Return (X, Y) of the center of cell containing provided text 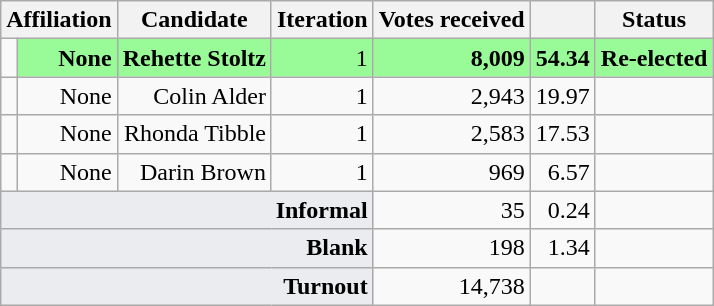
Turnout (187, 286)
Darin Brown (194, 172)
2,583 (452, 134)
Re-elected (654, 58)
Informal (187, 210)
1.34 (562, 248)
Blank (187, 248)
Votes received (452, 20)
54.34 (562, 58)
6.57 (562, 172)
Rhonda Tibble (194, 134)
Status (654, 20)
Candidate (194, 20)
17.53 (562, 134)
35 (452, 210)
Rehette Stoltz (194, 58)
0.24 (562, 210)
198 (452, 248)
Colin Alder (194, 96)
8,009 (452, 58)
14,738 (452, 286)
Affiliation (59, 20)
2,943 (452, 96)
969 (452, 172)
Iteration (322, 20)
19.97 (562, 96)
